Pinpoint the cell where the given text exists, returning its [x, y] midpoint coordinate. 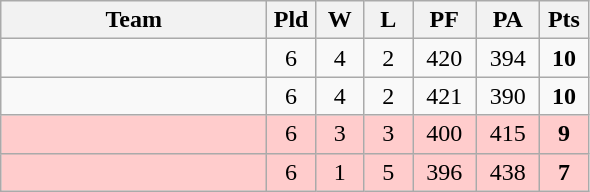
390 [508, 96]
421 [444, 96]
394 [508, 58]
PF [444, 20]
396 [444, 172]
438 [508, 172]
9 [564, 134]
Pts [564, 20]
L [388, 20]
415 [508, 134]
5 [388, 172]
420 [444, 58]
PA [508, 20]
Team [134, 20]
Pld [292, 20]
1 [340, 172]
400 [444, 134]
7 [564, 172]
W [340, 20]
